Find where the given text appears and provide that cell's center as [x, y] coordinate. 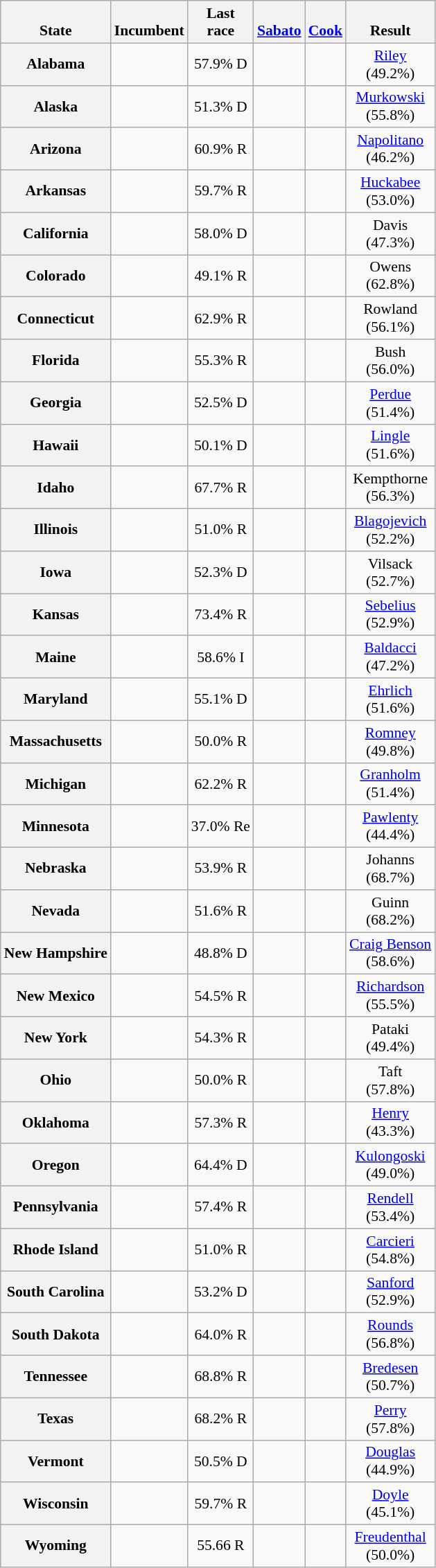
Sanford(52.9%) [390, 1292]
Rounds(56.8%) [390, 1334]
Perry(57.8%) [390, 1418]
48.8% D [220, 953]
54.3% R [220, 1037]
New York [55, 1037]
55.1% D [220, 700]
Pennsylvania [55, 1208]
Nevada [55, 911]
Rowland(56.1%) [390, 319]
Georgia [55, 403]
Ehrlich(51.6%) [390, 700]
Cook [326, 22]
Connecticut [55, 319]
67.7% R [220, 488]
Massachusetts [55, 741]
50.1% D [220, 445]
Kansas [55, 615]
Tennessee [55, 1377]
Ohio [55, 1080]
Wyoming [55, 1546]
Arizona [55, 150]
Rendell(53.4%) [390, 1208]
53.9% R [220, 868]
California [55, 234]
53.2% D [220, 1292]
64.0% R [220, 1334]
Vilsack(52.7%) [390, 572]
49.1% R [220, 276]
Richardson(55.5%) [390, 996]
Kempthorne(56.3%) [390, 488]
New Hampshire [55, 953]
Michigan [55, 784]
Riley(49.2%) [390, 64]
State [55, 22]
Pataki(49.4%) [390, 1037]
Hawaii [55, 445]
Davis(47.3%) [390, 234]
Sebelius(52.9%) [390, 615]
South Dakota [55, 1334]
Taft(57.8%) [390, 1080]
Romney(49.8%) [390, 741]
South Carolina [55, 1292]
Lastrace [220, 22]
Nebraska [55, 868]
37.0% Re [220, 827]
Idaho [55, 488]
Texas [55, 1418]
Pawlenty(44.4%) [390, 827]
Kulongoski(49.0%) [390, 1165]
Bredesen(50.7%) [390, 1377]
Result [390, 22]
Napolitano(46.2%) [390, 150]
57.3% R [220, 1122]
Douglas(44.9%) [390, 1461]
51.3% D [220, 107]
Huckabee(53.0%) [390, 191]
Owens(62.8%) [390, 276]
Maryland [55, 700]
55.66 R [220, 1546]
Rhode Island [55, 1249]
Arkansas [55, 191]
Freudenthal(50.0%) [390, 1546]
Lingle(51.6%) [390, 445]
Oklahoma [55, 1122]
62.2% R [220, 784]
55.3% R [220, 360]
Johanns(68.7%) [390, 868]
58.0% D [220, 234]
Minnesota [55, 827]
73.4% R [220, 615]
Doyle(45.1%) [390, 1504]
52.3% D [220, 572]
Wisconsin [55, 1504]
68.2% R [220, 1418]
Craig Benson(58.6%) [390, 953]
Blagojevich(52.2%) [390, 531]
Alabama [55, 64]
Murkowski(55.8%) [390, 107]
51.6% R [220, 911]
Maine [55, 657]
50.5% D [220, 1461]
Granholm(51.4%) [390, 784]
58.6% I [220, 657]
Carcieri(54.8%) [390, 1249]
Alaska [55, 107]
Incumbent [150, 22]
52.5% D [220, 403]
Guinn(68.2%) [390, 911]
57.9% D [220, 64]
Illinois [55, 531]
64.4% D [220, 1165]
Henry(43.3%) [390, 1122]
62.9% R [220, 319]
Colorado [55, 276]
Oregon [55, 1165]
Vermont [55, 1461]
Sabato [279, 22]
Perdue(51.4%) [390, 403]
68.8% R [220, 1377]
54.5% R [220, 996]
Iowa [55, 572]
New Mexico [55, 996]
Florida [55, 360]
Baldacci(47.2%) [390, 657]
60.9% R [220, 150]
Bush(56.0%) [390, 360]
57.4% R [220, 1208]
